Determine the [X, Y] coordinate at the center of the cell enclosing the given text.  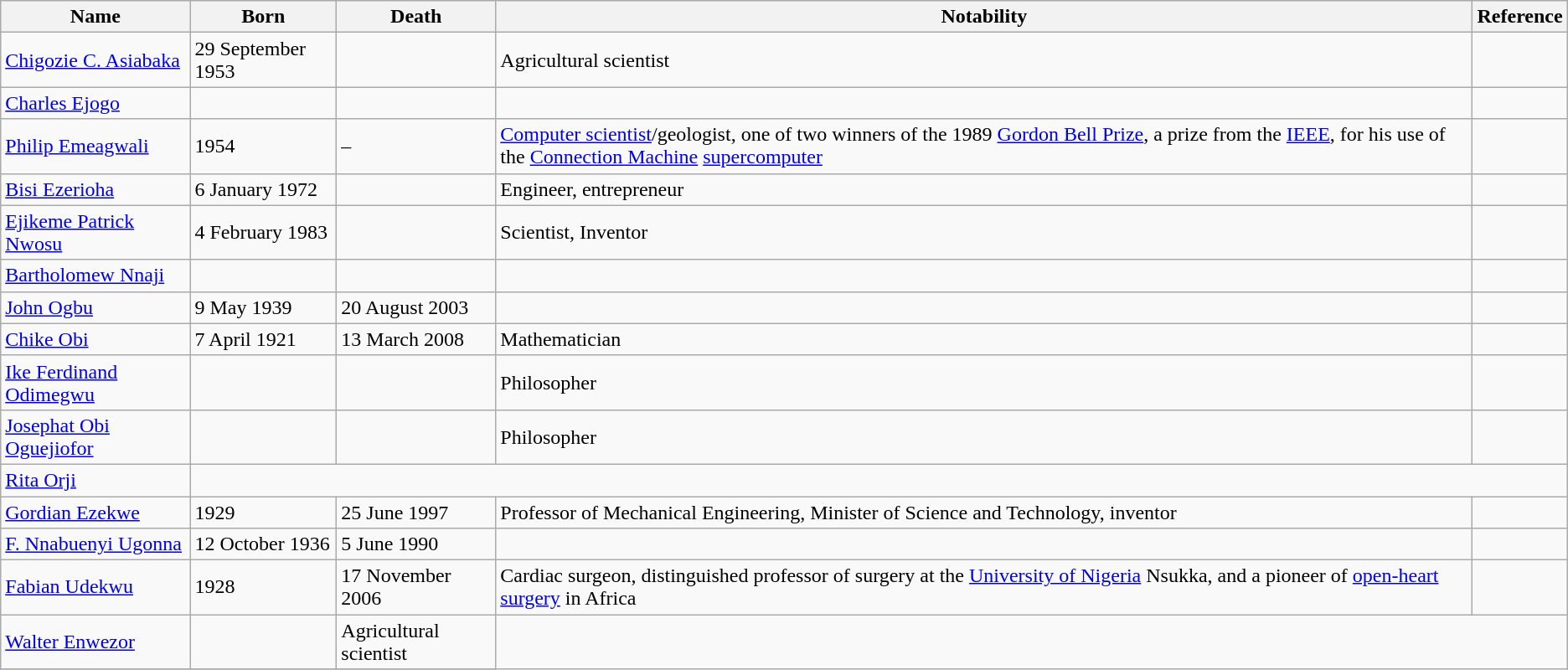
Scientist, Inventor [984, 233]
Reference [1519, 17]
F. Nnabuenyi Ugonna [95, 544]
4 February 1983 [263, 233]
Born [263, 17]
Bisi Ezerioha [95, 189]
5 June 1990 [416, 544]
Mathematician [984, 339]
Name [95, 17]
1929 [263, 512]
Engineer, entrepreneur [984, 189]
– [416, 146]
20 August 2003 [416, 307]
Rita Orji [95, 480]
13 March 2008 [416, 339]
6 January 1972 [263, 189]
Chike Obi [95, 339]
Walter Enwezor [95, 642]
7 April 1921 [263, 339]
Fabian Udekwu [95, 588]
25 June 1997 [416, 512]
Gordian Ezekwe [95, 512]
Notability [984, 17]
Ike Ferdinand Odimegwu [95, 382]
Charles Ejogo [95, 103]
Josephat Obi Oguejiofor [95, 437]
Ejikeme Patrick Nwosu [95, 233]
Professor of Mechanical Engineering, Minister of Science and Technology, inventor [984, 512]
12 October 1936 [263, 544]
1928 [263, 588]
9 May 1939 [263, 307]
Cardiac surgeon, distinguished professor of surgery at the University of Nigeria Nsukka, and a pioneer of open-heart surgery in Africa [984, 588]
John Ogbu [95, 307]
29 September 1953 [263, 60]
17 November 2006 [416, 588]
1954 [263, 146]
Chigozie C. Asiabaka [95, 60]
Bartholomew Nnaji [95, 276]
Death [416, 17]
Philip Emeagwali [95, 146]
